Output the (X, Y) coordinate of the center of the cell containing the given text.  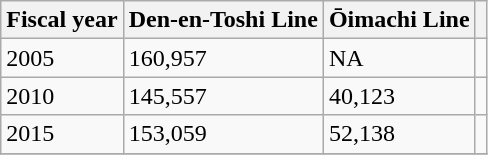
52,138 (399, 134)
Ōimachi Line (399, 20)
NA (399, 58)
160,957 (223, 58)
40,123 (399, 96)
145,557 (223, 96)
2010 (62, 96)
2005 (62, 58)
153,059 (223, 134)
Fiscal year (62, 20)
Den-en-Toshi Line (223, 20)
2015 (62, 134)
